For the text-containing cell, return its midpoint in [X, Y] coordinate format. 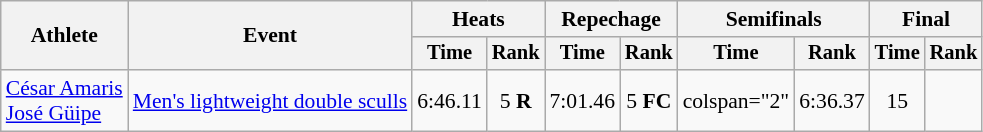
Heats [478, 19]
Repechage [610, 19]
15 [898, 100]
Athlete [64, 36]
Men's lightweight double sculls [270, 100]
7:01.46 [582, 100]
colspan="2" [736, 100]
6:36.37 [832, 100]
Final [926, 19]
5 FC [649, 100]
Event [270, 36]
Semifinals [774, 19]
5 R [516, 100]
6:46.11 [450, 100]
César AmarisJosé Güipe [64, 100]
